Output the (x, y) coordinate of the center of the cell containing the given text.  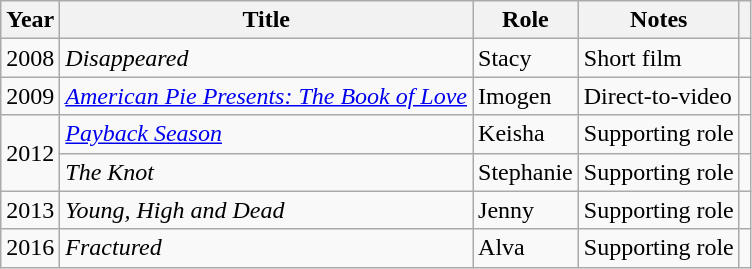
Keisha (526, 134)
Disappeared (266, 58)
American Pie Presents: The Book of Love (266, 96)
2013 (30, 210)
2012 (30, 153)
Fractured (266, 248)
Stacy (526, 58)
Stephanie (526, 172)
Young, High and Dead (266, 210)
Year (30, 20)
2016 (30, 248)
Short film (658, 58)
Direct-to-video (658, 96)
2009 (30, 96)
Title (266, 20)
2008 (30, 58)
Payback Season (266, 134)
Jenny (526, 210)
Alva (526, 248)
The Knot (266, 172)
Role (526, 20)
Notes (658, 20)
Imogen (526, 96)
